Provide the (X, Y) coordinate of the cell's center where the given text is located.  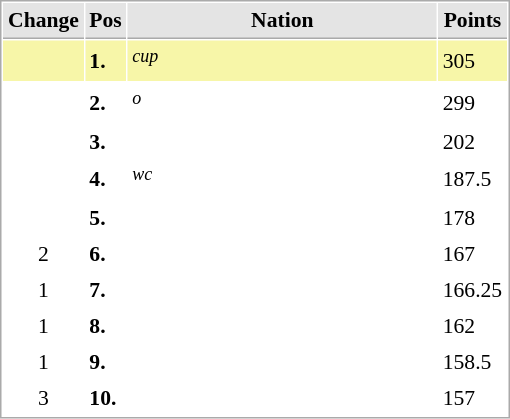
10. (106, 399)
157 (472, 399)
158.5 (472, 363)
7. (106, 291)
202 (472, 141)
o (282, 102)
cup (282, 60)
178 (472, 219)
4. (106, 180)
305 (472, 60)
1. (106, 60)
2 (44, 255)
2. (106, 102)
162 (472, 327)
9. (106, 363)
3. (106, 141)
Points (472, 21)
5. (106, 219)
166.25 (472, 291)
187.5 (472, 180)
299 (472, 102)
Change (44, 21)
8. (106, 327)
6. (106, 255)
Pos (106, 21)
wc (282, 180)
167 (472, 255)
Nation (282, 21)
3 (44, 399)
